Search for the cell housing the specified text and yield its (x, y) center coordinate. 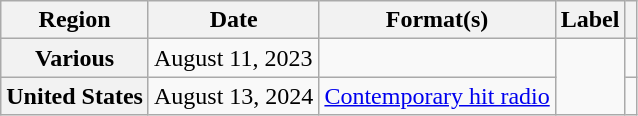
United States (75, 96)
Region (75, 20)
Various (75, 58)
Label (590, 20)
August 13, 2024 (233, 96)
Format(s) (437, 20)
Contemporary hit radio (437, 96)
Date (233, 20)
August 11, 2023 (233, 58)
